Provide the (x, y) coordinate of the cell's center where the given text is located.  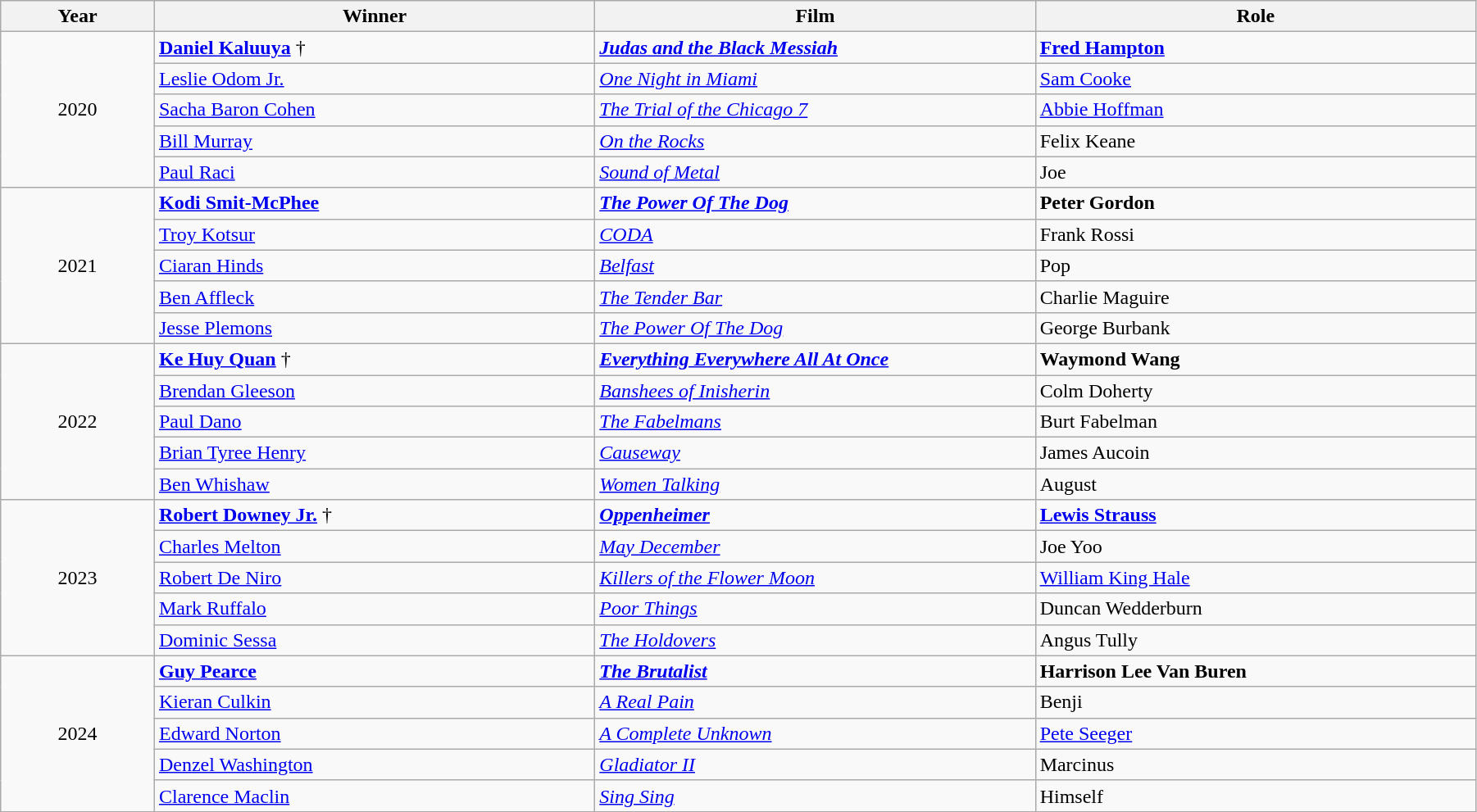
Jesse Plemons (374, 328)
Ben Whishaw (374, 484)
Film (815, 16)
Burt Fabelman (1256, 422)
Women Talking (815, 484)
Denzel Washington (374, 764)
Sing Sing (815, 796)
2020 (78, 110)
Paul Dano (374, 422)
The Brutalist (815, 671)
CODA (815, 234)
A Real Pain (815, 702)
Leslie Odom Jr. (374, 79)
Abbie Hoffman (1256, 110)
Pop (1256, 265)
May December (815, 547)
2023 (78, 578)
Dominic Sessa (374, 640)
Kodi Smit-McPhee (374, 203)
The Fabelmans (815, 422)
The Holdovers (815, 640)
Winner (374, 16)
Guy Pearce (374, 671)
Role (1256, 16)
Benji (1256, 702)
Pete Seeger (1256, 733)
Waymond Wang (1256, 359)
Himself (1256, 796)
Angus Tully (1256, 640)
Bill Murray (374, 141)
Frank Rossi (1256, 234)
Fred Hampton (1256, 48)
Causeway (815, 453)
Clarence Maclin (374, 796)
Robert Downey Jr. † (374, 515)
Kieran Culkin (374, 702)
Joe (1256, 172)
Daniel Kaluuya † (374, 48)
2021 (78, 265)
Sacha Baron Cohen (374, 110)
Poor Things (815, 609)
August (1256, 484)
The Trial of the Chicago 7 (815, 110)
One Night in Miami (815, 79)
A Complete Unknown (815, 733)
Brendan Gleeson (374, 391)
Banshees of Inisherin (815, 391)
Killers of the Flower Moon (815, 578)
Duncan Wedderburn (1256, 609)
Ben Affleck (374, 297)
Mark Ruffalo (374, 609)
Everything Everywhere All At Once (815, 359)
Year (78, 16)
Joe Yoo (1256, 547)
Lewis Strauss (1256, 515)
Brian Tyree Henry (374, 453)
Charles Melton (374, 547)
Peter Gordon (1256, 203)
On the Rocks (815, 141)
Sam Cooke (1256, 79)
Robert De Niro (374, 578)
2022 (78, 421)
Judas and the Black Messiah (815, 48)
Charlie Maguire (1256, 297)
Sound of Metal (815, 172)
William King Hale (1256, 578)
Belfast (815, 265)
The Tender Bar (815, 297)
Edward Norton (374, 733)
Marcinus (1256, 764)
Ciaran Hinds (374, 265)
Ke Huy Quan † (374, 359)
James Aucoin (1256, 453)
Colm Doherty (1256, 391)
2024 (78, 733)
George Burbank (1256, 328)
Gladiator II (815, 764)
Harrison Lee Van Buren (1256, 671)
Oppenheimer (815, 515)
Paul Raci (374, 172)
Troy Kotsur (374, 234)
Felix Keane (1256, 141)
